Provide the (x, y) coordinate of the cell's center where the given text is located.  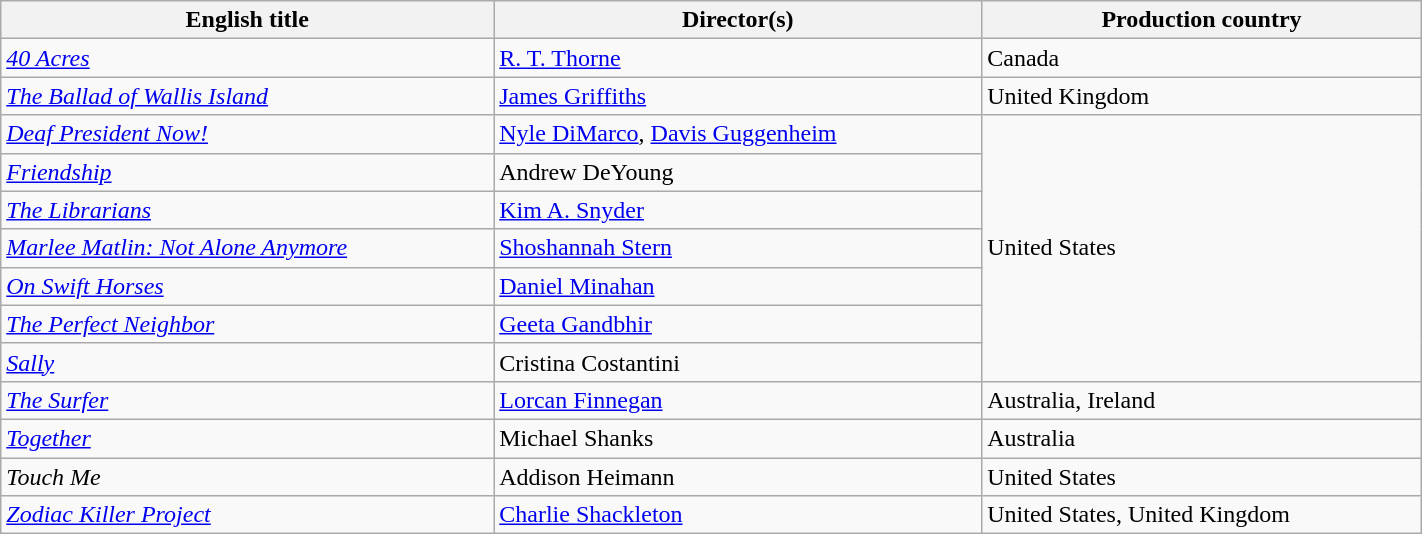
Nyle DiMarco, Davis Guggenheim (738, 134)
The Perfect Neighbor (248, 324)
English title (248, 20)
Canada (1202, 58)
Addison Heimann (738, 477)
Zodiac Killer Project (248, 515)
Sally (248, 362)
Lorcan Finnegan (738, 400)
James Griffiths (738, 96)
Michael Shanks (738, 438)
R. T. Thorne (738, 58)
Geeta Gandbhir (738, 324)
United Kingdom (1202, 96)
40 Acres (248, 58)
The Ballad of Wallis Island (248, 96)
The Librarians (248, 210)
Marlee Matlin: Not Alone Anymore (248, 248)
Australia, Ireland (1202, 400)
United States, United Kingdom (1202, 515)
Touch Me (248, 477)
Charlie Shackleton (738, 515)
Director(s) (738, 20)
Together (248, 438)
Daniel Minahan (738, 286)
Friendship (248, 172)
Shoshannah Stern (738, 248)
Kim A. Snyder (738, 210)
The Surfer (248, 400)
Deaf President Now! (248, 134)
Australia (1202, 438)
Andrew DeYoung (738, 172)
Production country (1202, 20)
Cristina Costantini (738, 362)
On Swift Horses (248, 286)
